From the cell containing the given text, extract its center point as [X, Y] coordinate. 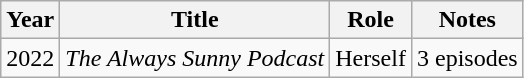
3 episodes [467, 58]
2022 [30, 58]
Title [195, 20]
Herself [371, 58]
Year [30, 20]
Role [371, 20]
The Always Sunny Podcast [195, 58]
Notes [467, 20]
